Return the [X, Y] coordinate for the center point of the cell that contains the specified text.  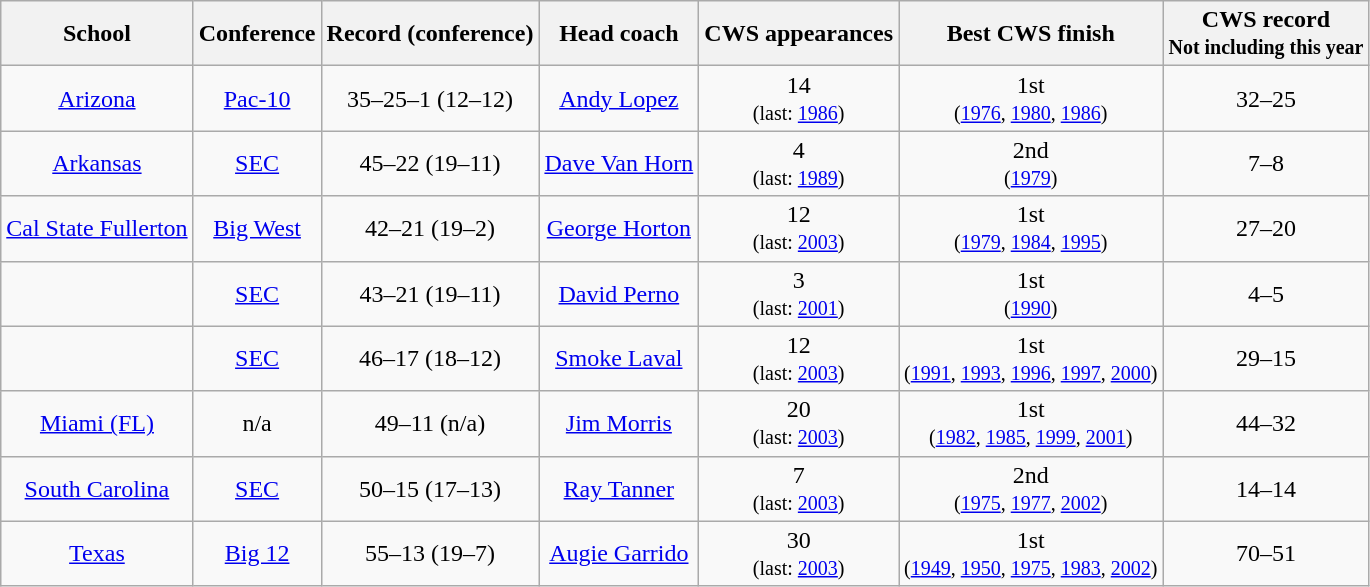
Best CWS finish [1031, 34]
7–8 [1266, 164]
Pac-10 [257, 98]
29–15 [1266, 358]
1st(1990) [1031, 294]
4–5 [1266, 294]
Andy Lopez [619, 98]
45–22 (19–11) [430, 164]
3(last: 2001) [799, 294]
30(last: 2003) [799, 554]
44–32 [1266, 424]
Augie Garrido [619, 554]
Smoke Laval [619, 358]
Conference [257, 34]
Ray Tanner [619, 488]
Big West [257, 228]
Head coach [619, 34]
CWS recordNot including this year [1266, 34]
1st(1949, 1950, 1975, 1983, 2002) [1031, 554]
4(last: 1989) [799, 164]
n/a [257, 424]
1st(1976, 1980, 1986) [1031, 98]
14–14 [1266, 488]
49–11 (n/a) [430, 424]
42–21 (19–2) [430, 228]
20(last: 2003) [799, 424]
1st(1979, 1984, 1995) [1031, 228]
27–20 [1266, 228]
CWS appearances [799, 34]
2nd(1975, 1977, 2002) [1031, 488]
South Carolina [97, 488]
46–17 (18–12) [430, 358]
7(last: 2003) [799, 488]
Dave Van Horn [619, 164]
School [97, 34]
14(last: 1986) [799, 98]
David Perno [619, 294]
43–21 (19–11) [430, 294]
1st(1982, 1985, 1999, 2001) [1031, 424]
1st(1991, 1993, 1996, 1997, 2000) [1031, 358]
Big 12 [257, 554]
2nd(1979) [1031, 164]
Texas [97, 554]
35–25–1 (12–12) [430, 98]
Record (conference) [430, 34]
Arizona [97, 98]
50–15 (17–13) [430, 488]
Miami (FL) [97, 424]
George Horton [619, 228]
Jim Morris [619, 424]
Cal State Fullerton [97, 228]
70–51 [1266, 554]
Arkansas [97, 164]
55–13 (19–7) [430, 554]
32–25 [1266, 98]
